Provide the (X, Y) coordinate of the cell's center where the given text is located.  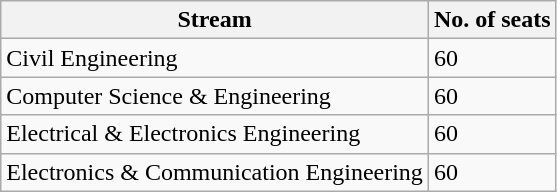
No. of seats (492, 20)
Civil Engineering (215, 58)
Electronics & Communication Engineering (215, 172)
Electrical & Electronics Engineering (215, 134)
Computer Science & Engineering (215, 96)
Stream (215, 20)
